Extract the (X, Y) coordinate from the center of the cell holding the provided text.  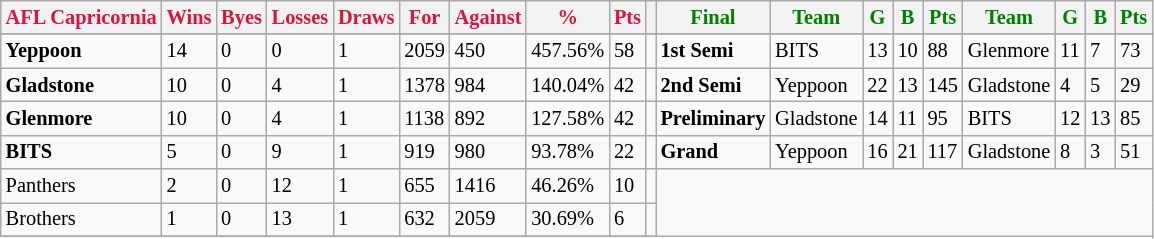
655 (424, 186)
85 (1134, 118)
632 (424, 219)
Draws (366, 17)
Final (714, 17)
Grand (714, 152)
980 (488, 152)
95 (943, 118)
140.04% (568, 85)
984 (488, 85)
6 (628, 219)
73 (1134, 51)
9 (300, 152)
117 (943, 152)
Wins (190, 17)
For (424, 17)
145 (943, 85)
58 (628, 51)
51 (1134, 152)
1138 (424, 118)
Preliminary (714, 118)
919 (424, 152)
% (568, 17)
1378 (424, 85)
88 (943, 51)
Brothers (82, 219)
450 (488, 51)
127.58% (568, 118)
1416 (488, 186)
93.78% (568, 152)
2nd Semi (714, 85)
Losses (300, 17)
Against (488, 17)
46.26% (568, 186)
2 (190, 186)
892 (488, 118)
30.69% (568, 219)
Panthers (82, 186)
7 (1100, 51)
3 (1100, 152)
29 (1134, 85)
21 (908, 152)
16 (877, 152)
AFL Capricornia (82, 17)
457.56% (568, 51)
8 (1070, 152)
Byes (241, 17)
1st Semi (714, 51)
